Extract the [x, y] coordinate from the center of the cell holding the provided text.  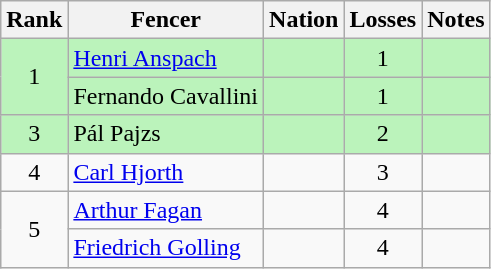
Carl Hjorth [166, 172]
Fencer [166, 20]
Friedrich Golling [166, 248]
5 [34, 229]
Rank [34, 20]
Nation [304, 20]
Losses [383, 20]
Fernando Cavallini [166, 96]
Henri Anspach [166, 58]
Arthur Fagan [166, 210]
Notes [456, 20]
2 [383, 134]
Pál Pajzs [166, 134]
